For the text-containing cell, return its midpoint in [X, Y] coordinate format. 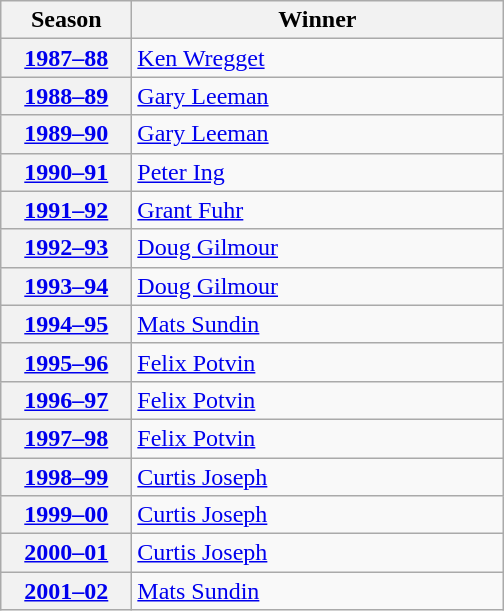
1996–97 [66, 400]
2001–02 [66, 591]
Grant Fuhr [318, 210]
1991–92 [66, 210]
1994–95 [66, 324]
1993–94 [66, 286]
Season [66, 20]
1997–98 [66, 438]
1992–93 [66, 248]
Ken Wregget [318, 58]
1990–91 [66, 172]
1988–89 [66, 96]
1989–90 [66, 134]
1999–00 [66, 515]
2000–01 [66, 553]
1987–88 [66, 58]
1995–96 [66, 362]
Winner [318, 20]
Peter Ing [318, 172]
1998–99 [66, 477]
